Output the (x, y) coordinate of the center of the cell containing the given text.  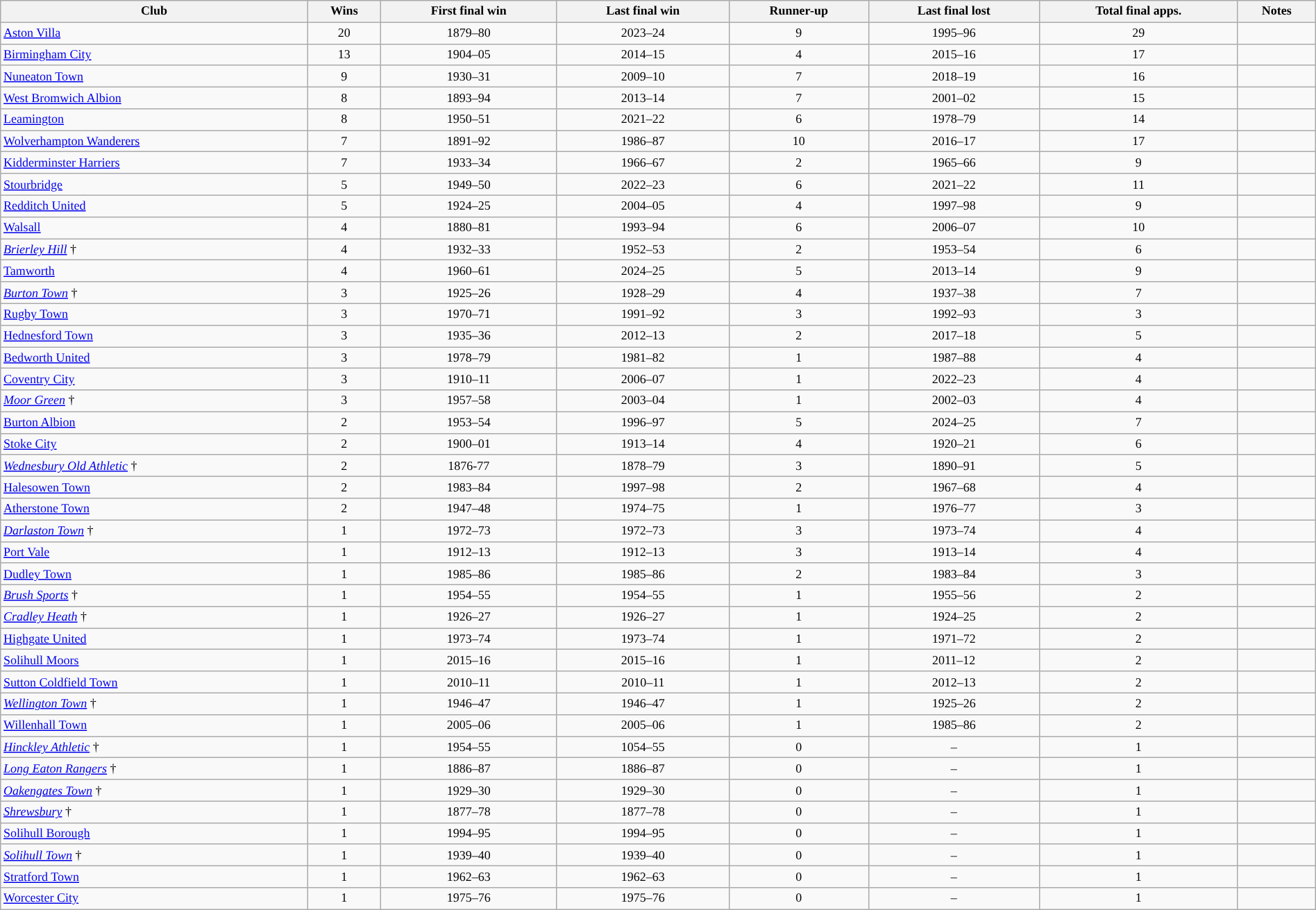
Runner-up (798, 11)
1893–94 (469, 97)
1960–61 (469, 271)
1987–88 (954, 358)
1992–93 (954, 314)
1967–68 (954, 487)
West Bromwich Albion (154, 97)
1890–91 (954, 465)
Solihull Moors (154, 661)
Hinckley Athletic † (154, 747)
2004–05 (643, 205)
Willenhall Town (154, 725)
Worcester City (154, 898)
1928–29 (643, 293)
Stoke City (154, 444)
Brierley Hill † (154, 250)
Leamington (154, 119)
1054–55 (643, 747)
2001–02 (954, 97)
2014–15 (643, 54)
Cradley Heath † (154, 618)
2016–17 (954, 142)
Sutton Coldfield Town (154, 682)
Nuneaton Town (154, 76)
Darlaston Town † (154, 530)
1947–48 (469, 509)
Total final apps. (1138, 11)
Walsall (154, 228)
Burton Albion (154, 422)
2018–19 (954, 76)
Last final win (643, 11)
1920–21 (954, 444)
Halesowen Town (154, 487)
1970–71 (469, 314)
Dudley Town (154, 573)
2002–03 (954, 401)
1932–33 (469, 250)
Notes (1276, 11)
Long Eaton Rangers † (154, 769)
Stourbridge (154, 185)
Solihull Town † (154, 855)
1957–58 (469, 401)
Redditch United (154, 205)
First final win (469, 11)
Aston Villa (154, 33)
Club (154, 11)
1891–92 (469, 142)
1880–81 (469, 228)
Burton Town † (154, 293)
1986–87 (643, 142)
1900–01 (469, 444)
1966–67 (643, 162)
Wolverhampton Wanderers (154, 142)
1935–36 (469, 336)
Birmingham City (154, 54)
2017–18 (954, 336)
Bedworth United (154, 358)
Tamworth (154, 271)
1910–11 (469, 379)
1952–53 (643, 250)
1949–50 (469, 185)
Oakengates Town † (154, 790)
Wednesbury Old Athletic † (154, 465)
15 (1138, 97)
Moor Green † (154, 401)
Brush Sports † (154, 596)
Solihull Borough (154, 833)
Wellington Town † (154, 704)
2011–12 (954, 661)
Port Vale (154, 553)
20 (344, 33)
11 (1138, 185)
1991–92 (643, 314)
2009–10 (643, 76)
13 (344, 54)
1996–97 (643, 422)
1937–38 (954, 293)
1995–96 (954, 33)
1955–56 (954, 596)
Wins (344, 11)
1950–51 (469, 119)
1971–72 (954, 639)
1879–80 (469, 33)
29 (1138, 33)
Highgate United (154, 639)
Atherstone Town (154, 509)
1904–05 (469, 54)
1974–75 (643, 509)
2003–04 (643, 401)
1876-77 (469, 465)
Coventry City (154, 379)
Kidderminster Harriers (154, 162)
1993–94 (643, 228)
1976–77 (954, 509)
1933–34 (469, 162)
14 (1138, 119)
2023–24 (643, 33)
1878–79 (643, 465)
Rugby Town (154, 314)
Hednesford Town (154, 336)
1981–82 (643, 358)
Shrewsbury † (154, 812)
Last final lost (954, 11)
Stratford Town (154, 877)
16 (1138, 76)
1965–66 (954, 162)
1930–31 (469, 76)
